Determine the [x, y] coordinate at the center of the cell enclosing the given text.  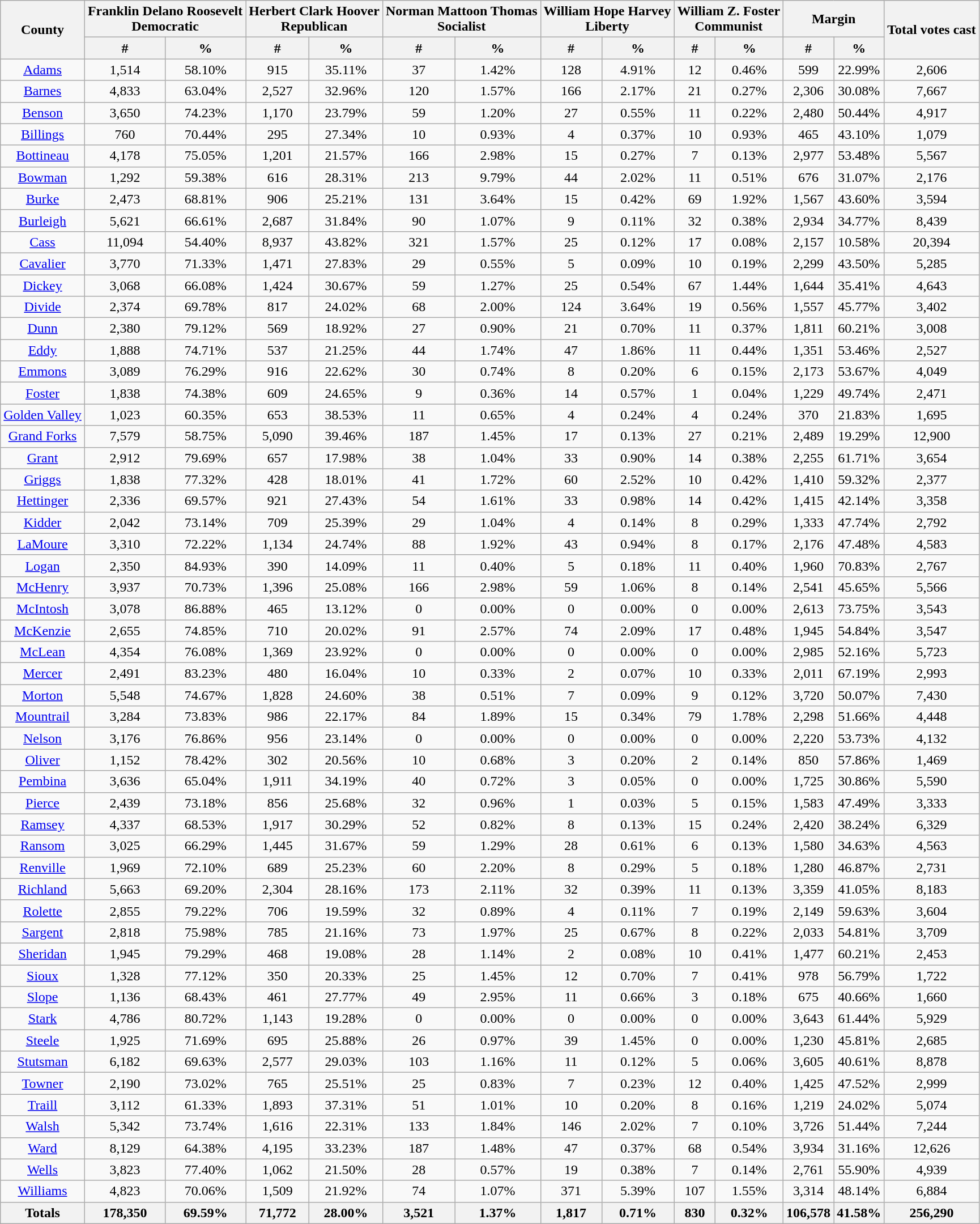
21.92% [346, 1191]
1,469 [932, 760]
Traill [43, 1105]
468 [278, 954]
Foster [43, 393]
295 [278, 134]
1,725 [809, 781]
817 [278, 307]
58.10% [206, 70]
2,350 [125, 566]
McHenry [43, 587]
1,219 [809, 1105]
McKenzie [43, 631]
1.74% [497, 350]
5.39% [638, 1191]
Herbert Clark HooverRepublican [314, 19]
1,152 [125, 760]
21.83% [859, 415]
1,644 [809, 285]
Pembina [43, 781]
9.79% [497, 177]
79.29% [206, 954]
1,557 [809, 307]
37 [419, 70]
1,143 [278, 1019]
68.81% [206, 199]
Ransom [43, 846]
2,473 [125, 199]
3,643 [809, 1019]
1,583 [809, 803]
3,008 [932, 329]
2,489 [809, 436]
86.88% [206, 609]
25.68% [346, 803]
73.02% [206, 1083]
103 [419, 1062]
0.07% [638, 674]
0.67% [638, 932]
3,709 [932, 932]
1,136 [125, 997]
74.23% [206, 113]
2,336 [125, 501]
1,230 [809, 1040]
3,176 [125, 738]
24.65% [346, 393]
2,380 [125, 329]
0.71% [638, 1213]
1.29% [497, 846]
7,430 [932, 695]
53.46% [859, 350]
43.10% [859, 134]
302 [278, 760]
77.12% [206, 975]
61.71% [859, 458]
72.22% [206, 544]
569 [278, 329]
1,079 [932, 134]
50.44% [859, 113]
3,726 [809, 1127]
49.74% [859, 393]
74.85% [206, 631]
67 [694, 285]
6,182 [125, 1062]
12,626 [932, 1148]
1,514 [125, 70]
24.60% [346, 695]
3,402 [932, 307]
3,547 [932, 631]
Billings [43, 134]
45.81% [859, 1040]
75.05% [206, 156]
1,888 [125, 350]
72.10% [206, 868]
50.07% [859, 695]
676 [809, 177]
Cavalier [43, 263]
Mercer [43, 674]
Griggs [43, 479]
2,985 [809, 652]
3,358 [932, 501]
2,577 [278, 1062]
Walsh [43, 1127]
67.19% [859, 674]
8,183 [932, 889]
0.03% [638, 803]
709 [278, 522]
3,310 [125, 544]
2,471 [932, 393]
1,969 [125, 868]
5,723 [932, 652]
William Z. FosterCommunist [728, 19]
25.39% [346, 522]
21.16% [346, 932]
35.41% [859, 285]
760 [125, 134]
1,471 [278, 263]
3,112 [125, 1105]
34.77% [859, 220]
1.89% [497, 717]
40.66% [859, 997]
31.07% [859, 177]
4,049 [932, 372]
47.48% [859, 544]
4.91% [638, 70]
2,453 [932, 954]
Williams [43, 1191]
31.16% [859, 1148]
60.35% [206, 415]
76.29% [206, 372]
978 [809, 975]
106,578 [809, 1213]
McIntosh [43, 609]
0.98% [638, 501]
40.61% [859, 1062]
52.16% [859, 652]
51 [419, 1105]
16.04% [346, 674]
4,354 [125, 652]
1,410 [809, 479]
74.71% [206, 350]
2,480 [809, 113]
39 [571, 1040]
3,078 [125, 609]
22.62% [346, 372]
73.18% [206, 803]
18.92% [346, 329]
2,173 [809, 372]
73 [419, 932]
Sargent [43, 932]
350 [278, 975]
3,937 [125, 587]
8,937 [278, 242]
0.72% [497, 781]
54.81% [859, 932]
69.59% [206, 1213]
80.72% [206, 1019]
1.06% [638, 587]
66.61% [206, 220]
Rolette [43, 911]
34.63% [859, 846]
Totals [43, 1213]
Dunn [43, 329]
0.48% [749, 631]
74.67% [206, 695]
Pierce [43, 803]
Oliver [43, 760]
1,333 [809, 522]
23.92% [346, 652]
213 [419, 177]
1.84% [497, 1127]
19.08% [346, 954]
0.44% [749, 350]
1,828 [278, 695]
71.69% [206, 1040]
13.12% [346, 609]
84 [419, 717]
27.83% [346, 263]
3,284 [125, 717]
41 [419, 479]
1.01% [497, 1105]
27.34% [346, 134]
5,090 [278, 436]
0.66% [638, 997]
3,025 [125, 846]
61.44% [859, 1019]
Renville [43, 868]
4,132 [932, 738]
23.14% [346, 738]
11,094 [125, 242]
2,855 [125, 911]
Norman Mattoon ThomasSocialist [461, 19]
4,643 [932, 285]
74.38% [206, 393]
5,929 [932, 1019]
5,074 [932, 1105]
4,563 [932, 846]
916 [278, 372]
3,543 [932, 609]
84.93% [206, 566]
Cass [43, 242]
County [43, 29]
1.78% [749, 717]
43 [571, 544]
1,917 [278, 824]
1,960 [809, 566]
3,604 [932, 911]
25.21% [346, 199]
Dickey [43, 285]
58.75% [206, 436]
70.83% [859, 566]
3,934 [809, 1148]
2,934 [809, 220]
88 [419, 544]
73.83% [206, 717]
66.29% [206, 846]
Slope [43, 997]
1.14% [497, 954]
77.40% [206, 1170]
4,583 [932, 544]
Stutsman [43, 1062]
2,541 [809, 587]
5,590 [932, 781]
480 [278, 674]
68.53% [206, 824]
Burleigh [43, 220]
1.42% [497, 70]
Hettinger [43, 501]
2,655 [125, 631]
8,439 [932, 220]
69.78% [206, 307]
33.23% [346, 1148]
128 [571, 70]
2,439 [125, 803]
1,817 [571, 1213]
22.17% [346, 717]
1,567 [809, 199]
30 [419, 372]
4,448 [932, 717]
146 [571, 1127]
2,767 [932, 566]
Stark [43, 1019]
133 [419, 1127]
79.12% [206, 329]
30.67% [346, 285]
1,660 [932, 997]
256,290 [932, 1213]
73.14% [206, 522]
35.11% [346, 70]
71.33% [206, 263]
921 [278, 501]
48.14% [859, 1191]
Eddy [43, 350]
Barnes [43, 91]
21.50% [346, 1170]
56.79% [859, 975]
2,731 [932, 868]
695 [278, 1040]
25.23% [346, 868]
1,477 [809, 954]
20,394 [932, 242]
5,566 [932, 587]
37.31% [346, 1105]
53.48% [859, 156]
1,424 [278, 285]
79.69% [206, 458]
27.43% [346, 501]
55.90% [859, 1170]
2,033 [809, 932]
0.65% [497, 415]
91 [419, 631]
Emmons [43, 372]
2.95% [497, 997]
1,425 [809, 1083]
2,993 [932, 674]
8,878 [932, 1062]
1.48% [497, 1148]
4,195 [278, 1148]
38.53% [346, 415]
2.11% [497, 889]
7,244 [932, 1127]
38.24% [859, 824]
2,792 [932, 522]
Wells [43, 1170]
1.55% [749, 1191]
30.29% [346, 824]
31.84% [346, 220]
1.16% [497, 1062]
54 [419, 501]
70.06% [206, 1191]
3,605 [809, 1062]
653 [278, 415]
19.29% [859, 436]
2,613 [809, 609]
537 [278, 350]
68.43% [206, 997]
906 [278, 199]
1.20% [497, 113]
Burke [43, 199]
49 [419, 997]
0.04% [749, 393]
22.99% [859, 70]
599 [809, 70]
321 [419, 242]
2,420 [809, 824]
2,377 [932, 479]
2.57% [497, 631]
19.28% [346, 1019]
1,023 [125, 415]
20.02% [346, 631]
10.58% [859, 242]
Richland [43, 889]
Grand Forks [43, 436]
Grant [43, 458]
1,351 [809, 350]
20.33% [346, 975]
21.57% [346, 156]
0.83% [497, 1083]
706 [278, 911]
28.00% [346, 1213]
3,521 [419, 1213]
19.59% [346, 911]
765 [278, 1083]
0.36% [497, 393]
Morton [43, 695]
0.34% [638, 717]
1,811 [809, 329]
2,818 [125, 932]
3,720 [809, 695]
657 [278, 458]
5,567 [932, 156]
461 [278, 997]
956 [278, 738]
850 [809, 760]
53.73% [859, 738]
1,695 [932, 415]
26 [419, 1040]
57.86% [859, 760]
5,548 [125, 695]
0.94% [638, 544]
64.38% [206, 1148]
1,328 [125, 975]
70.73% [206, 587]
34.19% [346, 781]
90 [419, 220]
2.20% [497, 868]
47.52% [859, 1083]
LaMoure [43, 544]
0.21% [749, 436]
20.56% [346, 760]
428 [278, 479]
5,663 [125, 889]
65.04% [206, 781]
4,178 [125, 156]
32.96% [346, 91]
2,761 [809, 1170]
21.25% [346, 350]
0.06% [749, 1062]
1,616 [278, 1127]
0.05% [638, 781]
12,900 [932, 436]
3,314 [809, 1191]
Golden Valley [43, 415]
1,445 [278, 846]
2,011 [809, 674]
30.08% [859, 91]
986 [278, 717]
1.44% [749, 285]
390 [278, 566]
45.77% [859, 307]
856 [278, 803]
4,833 [125, 91]
Benson [43, 113]
79 [694, 717]
0.56% [749, 307]
17.98% [346, 458]
41.58% [859, 1213]
14.09% [346, 566]
0.39% [638, 889]
Divide [43, 307]
73.74% [206, 1127]
689 [278, 868]
1,925 [125, 1040]
1,292 [125, 177]
0.23% [638, 1083]
2,149 [809, 911]
Franklin Delano RooseveltDemocratic [165, 19]
1,580 [809, 846]
2,304 [278, 889]
Nelson [43, 738]
0.97% [497, 1040]
43.60% [859, 199]
1,170 [278, 113]
1,134 [278, 544]
Sioux [43, 975]
69.63% [206, 1062]
1,396 [278, 587]
40 [419, 781]
43.82% [346, 242]
Bottineau [43, 156]
124 [571, 307]
2,306 [809, 91]
2,374 [125, 307]
4,786 [125, 1019]
76.08% [206, 652]
1.72% [497, 479]
McLean [43, 652]
6,884 [932, 1191]
2,977 [809, 156]
46.87% [859, 868]
2,220 [809, 738]
0.89% [497, 911]
45.65% [859, 587]
371 [571, 1191]
77.32% [206, 479]
1.27% [497, 285]
830 [694, 1213]
69.20% [206, 889]
Steele [43, 1040]
5,285 [932, 263]
1,201 [278, 156]
120 [419, 91]
76.86% [206, 738]
1,509 [278, 1191]
Ward [43, 1148]
Sheridan [43, 954]
22.31% [346, 1127]
3,359 [809, 889]
0.61% [638, 846]
2,255 [809, 458]
69 [694, 199]
43.50% [859, 263]
75.98% [206, 932]
3,594 [932, 199]
30.86% [859, 781]
2,298 [809, 717]
2.17% [638, 91]
73.75% [859, 609]
41.05% [859, 889]
6,329 [932, 824]
Bowman [43, 177]
Ramsey [43, 824]
1,893 [278, 1105]
2,687 [278, 220]
710 [278, 631]
0.17% [749, 544]
3,068 [125, 285]
70.44% [206, 134]
2.09% [638, 631]
3,636 [125, 781]
78.42% [206, 760]
8,129 [125, 1148]
2,999 [932, 1083]
5,342 [125, 1127]
47.49% [859, 803]
2,042 [125, 522]
616 [278, 177]
3,823 [125, 1170]
3,770 [125, 263]
609 [278, 393]
1.37% [497, 1213]
1,062 [278, 1170]
83.23% [206, 674]
4,337 [125, 824]
69.57% [206, 501]
1,722 [932, 975]
54.84% [859, 631]
4,823 [125, 1191]
24.74% [346, 544]
178,350 [125, 1213]
59.38% [206, 177]
25.88% [346, 1040]
47.74% [859, 522]
51.44% [859, 1127]
1,280 [809, 868]
1.86% [638, 350]
0.68% [497, 760]
0.32% [749, 1213]
785 [278, 932]
66.08% [206, 285]
28.16% [346, 889]
53.67% [859, 372]
2,157 [809, 242]
59.63% [859, 911]
2.00% [497, 307]
23.79% [346, 113]
1.61% [497, 501]
0.74% [497, 372]
61.33% [206, 1105]
0.96% [497, 803]
2,912 [125, 458]
29.03% [346, 1062]
Total votes cast [932, 29]
2,685 [932, 1040]
107 [694, 1191]
2,606 [932, 70]
Margin [834, 19]
25.08% [346, 587]
1,911 [278, 781]
54.40% [206, 242]
52 [419, 824]
3,654 [932, 458]
63.04% [206, 91]
Mountrail [43, 717]
173 [419, 889]
51.66% [859, 717]
31.67% [346, 846]
4,939 [932, 1170]
0.82% [497, 824]
915 [278, 70]
1,229 [809, 393]
7,579 [125, 436]
3,333 [932, 803]
Towner [43, 1083]
1.97% [497, 932]
0.10% [749, 1127]
4,917 [932, 113]
79.22% [206, 911]
Logan [43, 566]
3,650 [125, 113]
2,190 [125, 1083]
370 [809, 415]
25.51% [346, 1083]
27.77% [346, 997]
7,667 [932, 91]
Adams [43, 70]
Kidder [43, 522]
3,089 [125, 372]
71,772 [278, 1213]
5,621 [125, 220]
42.14% [859, 501]
0.46% [749, 70]
0.16% [749, 1105]
William Hope HarveyLiberty [607, 19]
59.32% [859, 479]
18.01% [346, 479]
675 [809, 997]
1,369 [278, 652]
131 [419, 199]
1,415 [809, 501]
2,491 [125, 674]
39.46% [346, 436]
2.52% [638, 479]
2,299 [809, 263]
28.31% [346, 177]
